Determine the (X, Y) coordinate at the center of the cell enclosing the given text.  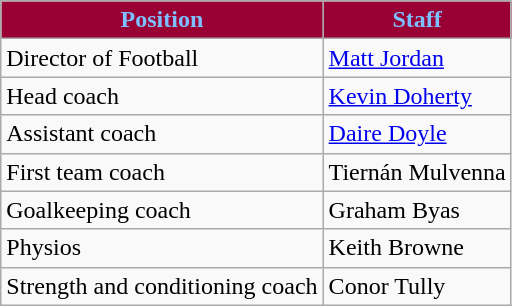
Staff (417, 20)
Position (162, 20)
Strength and conditioning coach (162, 286)
Keith Browne (417, 248)
Director of Football (162, 58)
First team coach (162, 172)
Kevin Doherty (417, 96)
Physios (162, 248)
Daire Doyle (417, 134)
Assistant coach (162, 134)
Matt Jordan (417, 58)
Goalkeeping coach (162, 210)
Tiernán Mulvenna (417, 172)
Conor Tully (417, 286)
Head coach (162, 96)
Graham Byas (417, 210)
